Extract the (X, Y) coordinate from the center of the cell holding the provided text.  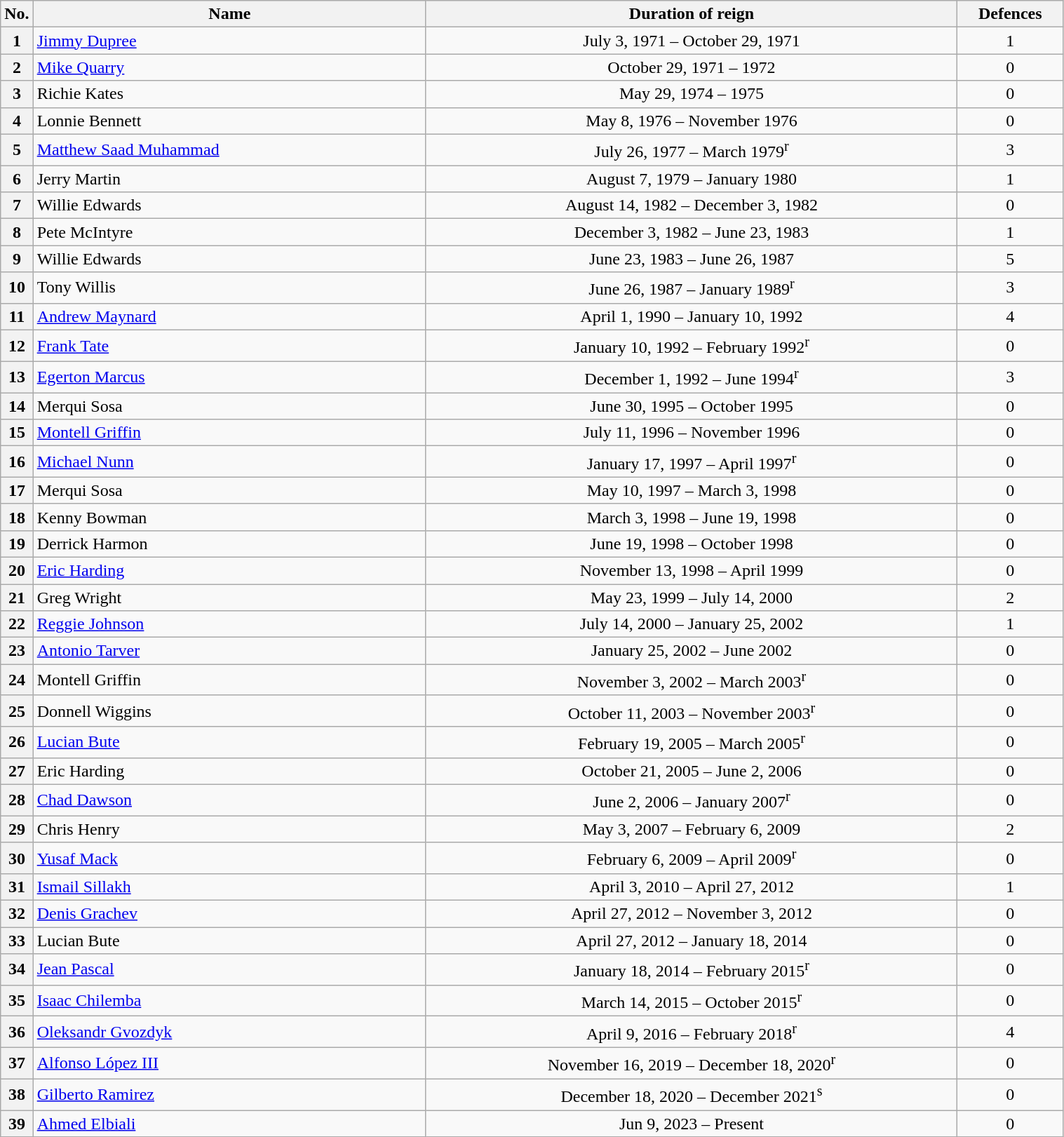
Defences (1011, 14)
37 (17, 1063)
October 11, 2003 – November 2003r (692, 711)
Yusaf Mack (229, 859)
April 9, 2016 – February 2018r (692, 1032)
December 18, 2020 – December 2021s (692, 1094)
Antonio Tarver (229, 651)
April 1, 1990 – January 10, 1992 (692, 316)
April 27, 2012 – January 18, 2014 (692, 941)
January 18, 2014 – February 2015r (692, 969)
Denis Grachev (229, 914)
23 (17, 651)
33 (17, 941)
November 13, 1998 – April 1999 (692, 570)
October 21, 2005 – June 2, 2006 (692, 771)
May 29, 1974 – 1975 (692, 94)
No. (17, 14)
Chris Henry (229, 829)
13 (17, 377)
January 17, 1997 – April 1997r (692, 462)
29 (17, 829)
10 (17, 288)
July 3, 1971 – October 29, 1971 (692, 41)
May 23, 1999 – July 14, 2000 (692, 598)
24 (17, 680)
9 (17, 259)
30 (17, 859)
20 (17, 570)
April 3, 2010 – April 27, 2012 (692, 887)
15 (17, 433)
Tony Willis (229, 288)
November 16, 2019 – December 18, 2020r (692, 1063)
June 30, 1995 – October 1995 (692, 406)
Jerry Martin (229, 179)
32 (17, 914)
January 10, 1992 – February 1992r (692, 345)
Isaac Chilemba (229, 1000)
16 (17, 462)
Donnell Wiggins (229, 711)
Jimmy Dupree (229, 41)
Egerton Marcus (229, 377)
May 8, 1976 – November 1976 (692, 121)
6 (17, 179)
Richie Kates (229, 94)
31 (17, 887)
June 26, 1987 – January 1989r (692, 288)
Frank Tate (229, 345)
19 (17, 544)
August 7, 1979 – January 1980 (692, 179)
28 (17, 800)
8 (17, 232)
Gilberto Ramirez (229, 1094)
Lonnie Bennett (229, 121)
July 11, 1996 – November 1996 (692, 433)
Jun 9, 2023 – Present (692, 1124)
Derrick Harmon (229, 544)
January 25, 2002 – June 2002 (692, 651)
Oleksandr Gvozdyk (229, 1032)
June 19, 1998 – October 1998 (692, 544)
34 (17, 969)
Matthew Saad Muhammad (229, 150)
August 14, 1982 – December 3, 1982 (692, 206)
Ahmed Elbiali (229, 1124)
Pete McIntyre (229, 232)
March 3, 1998 – June 19, 1998 (692, 517)
35 (17, 1000)
April 27, 2012 – November 3, 2012 (692, 914)
June 2, 2006 – January 2007r (692, 800)
22 (17, 624)
May 10, 1997 – March 3, 1998 (692, 490)
Reggie Johnson (229, 624)
26 (17, 742)
18 (17, 517)
Andrew Maynard (229, 316)
Duration of reign (692, 14)
December 1, 1992 – June 1994r (692, 377)
March 14, 2015 – October 2015r (692, 1000)
14 (17, 406)
Kenny Bowman (229, 517)
November 3, 2002 – March 2003r (692, 680)
Chad Dawson (229, 800)
February 19, 2005 – March 2005r (692, 742)
Mike Quarry (229, 67)
October 29, 1971 – 1972 (692, 67)
Alfonso López III (229, 1063)
7 (17, 206)
December 3, 1982 – June 23, 1983 (692, 232)
February 6, 2009 – April 2009r (692, 859)
12 (17, 345)
38 (17, 1094)
Greg Wright (229, 598)
21 (17, 598)
Michael Nunn (229, 462)
June 23, 1983 – June 26, 1987 (692, 259)
May 3, 2007 – February 6, 2009 (692, 829)
17 (17, 490)
36 (17, 1032)
Jean Pascal (229, 969)
39 (17, 1124)
Name (229, 14)
Ismail Sillakh (229, 887)
11 (17, 316)
July 26, 1977 – March 1979r (692, 150)
25 (17, 711)
27 (17, 771)
July 14, 2000 – January 25, 2002 (692, 624)
